For the text-containing cell, return its midpoint in (X, Y) coordinate format. 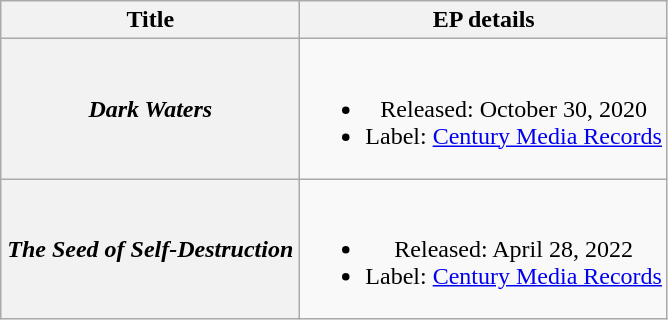
Dark Waters (150, 109)
Released: April 28, 2022Label: Century Media Records (484, 249)
EP details (484, 20)
Title (150, 20)
The Seed of Self-Destruction (150, 249)
Released: October 30, 2020Label: Century Media Records (484, 109)
